Detect which cell encompasses the target text, then output its (x, y) center coordinate. 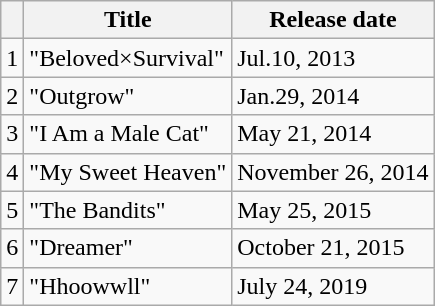
May 25, 2015 (333, 210)
July 24, 2019 (333, 286)
November 26, 2014 (333, 172)
6 (12, 248)
"The Bandits" (128, 210)
"Beloved×Survival" (128, 58)
Title (128, 20)
Release date (333, 20)
October 21, 2015 (333, 248)
"I Am a Male Cat" (128, 134)
Jul.10, 2013 (333, 58)
May 21, 2014 (333, 134)
1 (12, 58)
4 (12, 172)
"Dreamer" (128, 248)
Jan.29, 2014 (333, 96)
7 (12, 286)
3 (12, 134)
5 (12, 210)
2 (12, 96)
"My Sweet Heaven" (128, 172)
"Hhoowwll" (128, 286)
"Outgrow" (128, 96)
